Locate the cell with the specified text and output its (x, y) center coordinate. 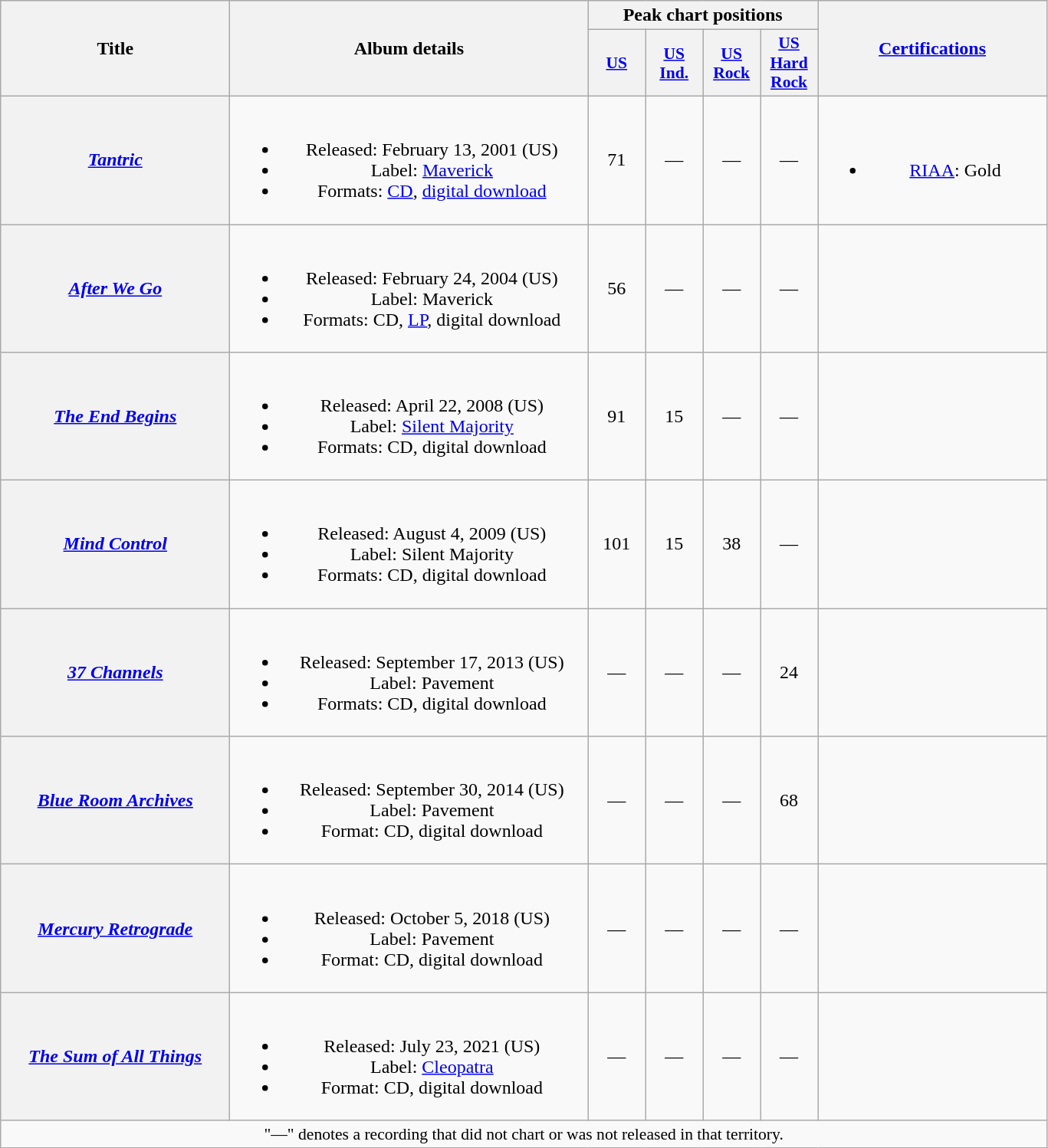
Released: February 24, 2004 (US)Label: MaverickFormats: CD, LP, digital download (409, 288)
USHard Rock (790, 63)
The Sum of All Things (115, 1056)
68 (790, 800)
USRock (731, 63)
Tantric (115, 159)
Released: April 22, 2008 (US)Label: Silent MajorityFormats: CD, digital download (409, 417)
Released: July 23, 2021 (US)Label: CleopatraFormat: CD, digital download (409, 1056)
101 (616, 544)
Peak chart positions (703, 15)
USInd. (675, 63)
38 (731, 544)
Released: October 5, 2018 (US)Label: PavementFormat: CD, digital download (409, 929)
56 (616, 288)
Released: February 13, 2001 (US)Label: MaverickFormats: CD, digital download (409, 159)
The End Begins (115, 417)
Released: September 30, 2014 (US)Label: PavementFormat: CD, digital download (409, 800)
After We Go (115, 288)
37 Channels (115, 673)
"—" denotes a recording that did not chart or was not released in that territory. (524, 1134)
Blue Room Archives (115, 800)
Released: August 4, 2009 (US)Label: Silent MajorityFormats: CD, digital download (409, 544)
RIAA: Gold (932, 159)
Mind Control (115, 544)
Released: September 17, 2013 (US)Label: PavementFormats: CD, digital download (409, 673)
91 (616, 417)
Title (115, 49)
US (616, 63)
Album details (409, 49)
Mercury Retrograde (115, 929)
Certifications (932, 49)
71 (616, 159)
24 (790, 673)
